Extract the [X, Y] coordinate from the center of the cell holding the provided text.  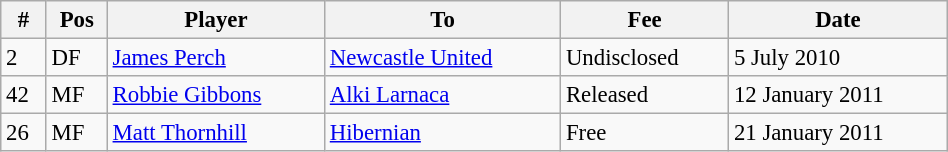
42 [24, 95]
Alki Larnaca [442, 95]
# [24, 20]
DF [76, 58]
21 January 2011 [838, 133]
Hibernian [442, 133]
Player [216, 20]
Matt Thornhill [216, 133]
Undisclosed [645, 58]
2 [24, 58]
To [442, 20]
James Perch [216, 58]
Pos [76, 20]
Date [838, 20]
Released [645, 95]
5 July 2010 [838, 58]
Free [645, 133]
Fee [645, 20]
26 [24, 133]
Robbie Gibbons [216, 95]
Newcastle United [442, 58]
12 January 2011 [838, 95]
